From the cell containing the given text, extract its center point as (x, y) coordinate. 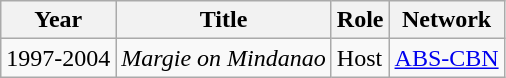
ABS-CBN (446, 58)
Title (224, 20)
Year (58, 20)
Role (360, 20)
Network (446, 20)
1997-2004 (58, 58)
Margie on Mindanao (224, 58)
Host (360, 58)
